From the cell containing the given text, extract its center point as (X, Y) coordinate. 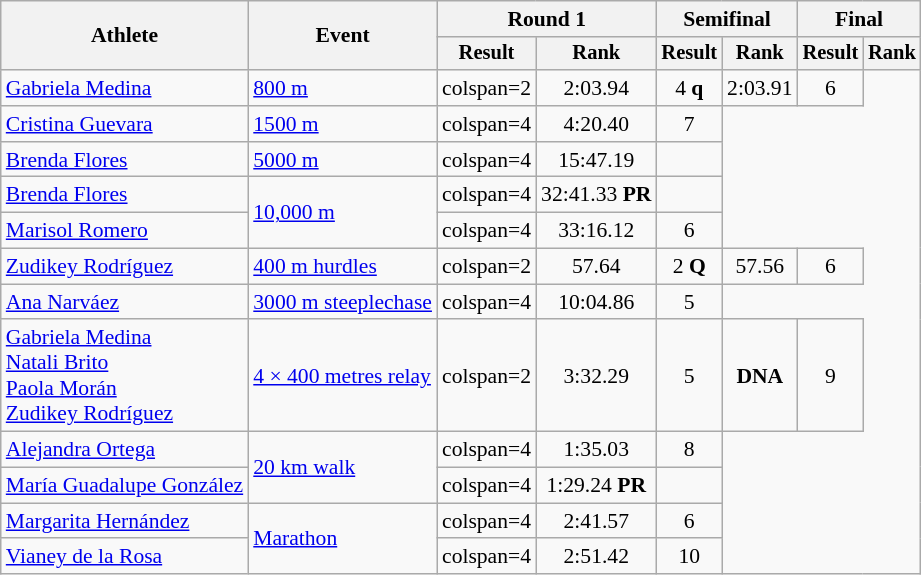
Marathon (342, 538)
4:20.40 (596, 124)
Gabriela MedinaNatali BritoPaola MoránZudikey Rodríguez (124, 376)
800 m (342, 88)
2:03.91 (760, 88)
7 (690, 124)
57.56 (760, 267)
4 q (690, 88)
1:35.03 (596, 450)
32:41.33 PR (596, 195)
Final (860, 19)
3000 m steeplechase (342, 302)
10 (690, 557)
Gabriela Medina (124, 88)
Semifinal (728, 19)
Ana Narváez (124, 302)
DNA (760, 376)
Alejandra Ortega (124, 450)
2 Q (690, 267)
2:03.94 (596, 88)
Margarita Hernández (124, 521)
Zudikey Rodríguez (124, 267)
4 × 400 metres relay (342, 376)
Round 1 (547, 19)
33:16.12 (596, 231)
Marisol Romero (124, 231)
400 m hurdles (342, 267)
Event (342, 36)
Cristina Guevara (124, 124)
2:41.57 (596, 521)
9 (831, 376)
Athlete (124, 36)
5000 m (342, 160)
8 (690, 450)
1:29.24 PR (596, 486)
María Guadalupe González (124, 486)
2:51.42 (596, 557)
10,000 m (342, 212)
10:04.86 (596, 302)
3:32.29 (596, 376)
57.64 (596, 267)
20 km walk (342, 468)
Vianey de la Rosa (124, 557)
15:47.19 (596, 160)
1500 m (342, 124)
